Locate the cell with the specified text and output its (x, y) center coordinate. 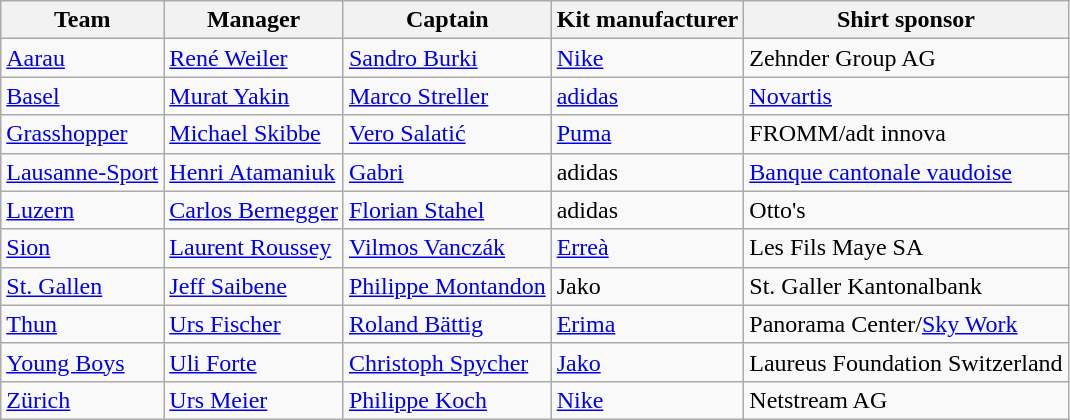
Uli Forte (254, 362)
Luzern (82, 210)
St. Gallen (82, 286)
Philippe Montandon (447, 286)
Aarau (82, 58)
Thun (82, 324)
Panorama Center/Sky Work (906, 324)
Otto's (906, 210)
Zürich (82, 400)
Florian Stahel (447, 210)
Zehnder Group AG (906, 58)
Young Boys (82, 362)
Banque cantonale vaudoise (906, 172)
Roland Bättig (447, 324)
Manager (254, 20)
Netstream AG (906, 400)
Novartis (906, 96)
Christoph Spycher (447, 362)
Jeff Saibene (254, 286)
Shirt sponsor (906, 20)
Urs Meier (254, 400)
Puma (648, 134)
FROMM/adt innova (906, 134)
Sandro Burki (447, 58)
Gabri (447, 172)
Kit manufacturer (648, 20)
Captain (447, 20)
Erima (648, 324)
Michael Skibbe (254, 134)
Les Fils Maye SA (906, 248)
René Weiler (254, 58)
Henri Atamaniuk (254, 172)
Murat Yakin (254, 96)
Sion (82, 248)
Urs Fischer (254, 324)
Team (82, 20)
Grasshopper (82, 134)
Erreà (648, 248)
Vilmos Vanczák (447, 248)
Laureus Foundation Switzerland (906, 362)
Lausanne-Sport (82, 172)
Carlos Bernegger (254, 210)
Vero Salatić (447, 134)
Basel (82, 96)
St. Galler Kantonalbank (906, 286)
Marco Streller (447, 96)
Philippe Koch (447, 400)
Laurent Roussey (254, 248)
